Detect which cell encompasses the target text, then output its [X, Y] center coordinate. 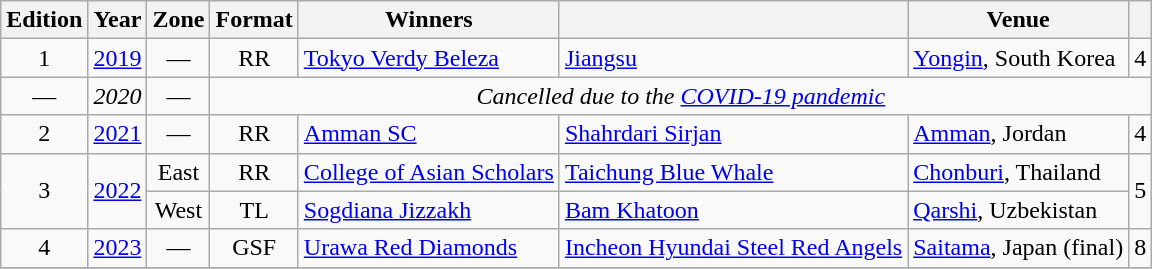
Tokyo Verdy Beleza [428, 58]
Taichung Blue Whale [733, 172]
2023 [118, 248]
West [178, 210]
Winners [428, 20]
Amman, Jordan [1018, 134]
8 [1140, 248]
2020 [118, 96]
Cancelled due to the COVID-19 pandemic [681, 96]
1 [44, 58]
Amman SC [428, 134]
Sogdiana Jizzakh [428, 210]
Jiangsu [733, 58]
2022 [118, 191]
East [178, 172]
2 [44, 134]
Edition [44, 20]
Chonburi, Thailand [1018, 172]
Qarshi, Uzbekistan [1018, 210]
Bam Khatoon [733, 210]
Incheon Hyundai Steel Red Angels [733, 248]
TL [254, 210]
College of Asian Scholars [428, 172]
Format [254, 20]
GSF [254, 248]
2021 [118, 134]
Saitama, Japan (final) [1018, 248]
Zone [178, 20]
Venue [1018, 20]
Shahrdari Sirjan [733, 134]
Urawa Red Diamonds [428, 248]
Year [118, 20]
Yongin, South Korea [1018, 58]
2019 [118, 58]
5 [1140, 191]
3 [44, 191]
